Output the [X, Y] coordinate of the center of the cell containing the given text.  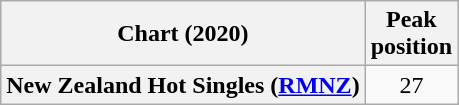
Peakposition [411, 34]
Chart (2020) [183, 34]
New Zealand Hot Singles (RMNZ) [183, 85]
27 [411, 85]
